Scan for the cell matching the given text and deliver its [X, Y] coordinate at center. 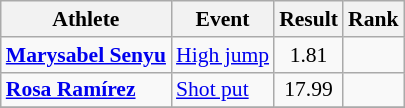
Shot put [222, 90]
1.81 [308, 55]
17.99 [308, 90]
High jump [222, 55]
Rank [374, 19]
Marysabel Senyu [86, 55]
Athlete [86, 19]
Result [308, 19]
Rosa Ramírez [86, 90]
Event [222, 19]
